Pinpoint the cell where the given text exists, returning its [X, Y] midpoint coordinate. 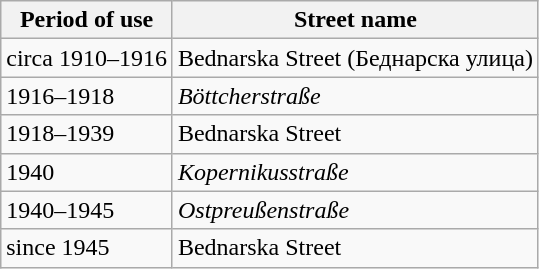
Böttcherstraße [355, 96]
Kopernikusstraße [355, 172]
1918–1939 [87, 134]
circa 1910–1916 [87, 58]
Bednarska Street (Беднарска улица) [355, 58]
Ostpreußenstraße [355, 210]
Period of use [87, 20]
1916–1918 [87, 96]
since 1945 [87, 248]
Street name [355, 20]
1940 [87, 172]
1940–1945 [87, 210]
